Identify which cell holds the provided text, then report its (X, Y) central coordinate. 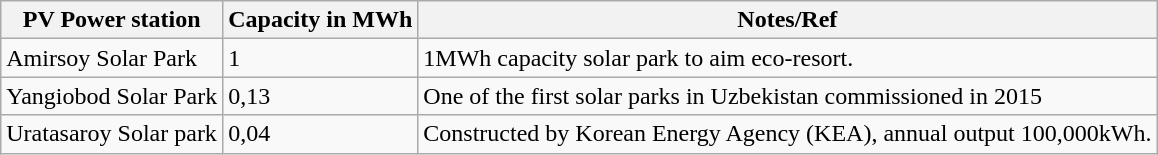
0,04 (320, 134)
1MWh capacity solar park to aim eco-resort. (788, 58)
Yangiobod Solar Park (112, 96)
Constructed by Korean Energy Agency (KEA), annual output 100,000kWh. (788, 134)
0,13 (320, 96)
Notes/Ref (788, 20)
1 (320, 58)
Amirsoy Solar Park (112, 58)
PV Power station (112, 20)
One of the first solar parks in Uzbekistan commissioned in 2015 (788, 96)
Uratasaroy Solar park (112, 134)
Capacity in MWh (320, 20)
